Output the [X, Y] coordinate of the center of the cell containing the given text.  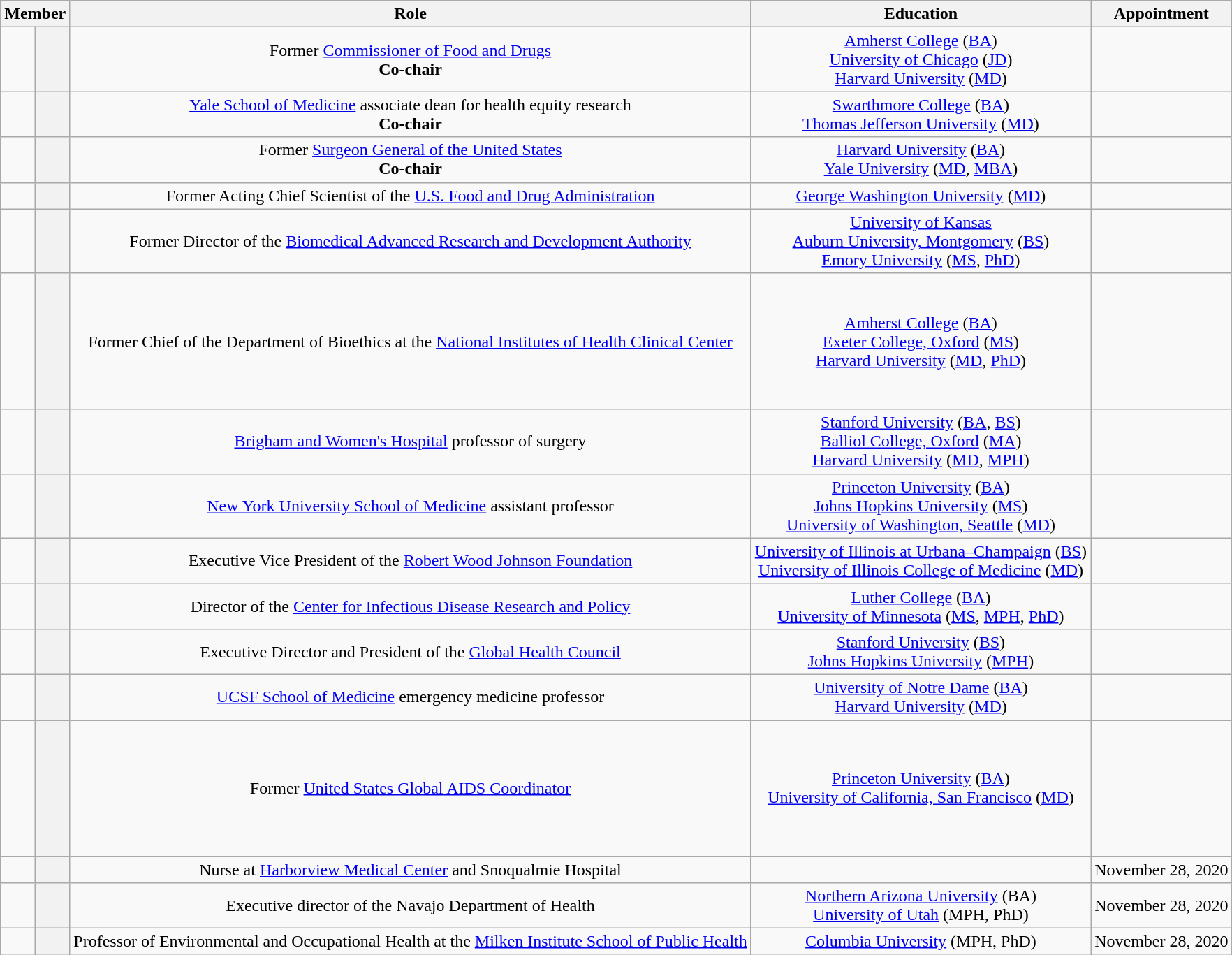
Professor of Environmental and Occupational Health at the Milken Institute School of Public Health [411, 942]
Appointment [1161, 14]
Executive Vice President of the Robert Wood Johnson Foundation [411, 560]
Executive Director and President of the Global Health Council [411, 651]
New York University School of Medicine assistant professor [411, 506]
Amherst College (BA)Exeter College, Oxford (MS)Harvard University (MD, PhD) [921, 341]
Former Director of the Biomedical Advanced Research and Development Authority [411, 241]
Former Acting Chief Scientist of the U.S. Food and Drug Administration [411, 196]
Education [921, 14]
Former Surgeon General of the United StatesCo-chair [411, 159]
University of Illinois at Urbana–Champaign (BS)University of Illinois College of Medicine (MD) [921, 560]
Princeton University (BA)Johns Hopkins University (MS)University of Washington, Seattle (MD) [921, 506]
Yale School of Medicine associate dean for health equity researchCo-chair [411, 115]
Princeton University (BA)University of California, San Francisco (MD) [921, 788]
Amherst College (BA)University of Chicago (JD)Harvard University (MD) [921, 59]
University of Notre Dame (BA)Harvard University (MD) [921, 697]
Executive director of the Navajo Department of Health [411, 905]
University of KansasAuburn University, Montgomery (BS)Emory University (MS, PhD) [921, 241]
Former Chief of the Department of Bioethics at the National Institutes of Health Clinical Center [411, 341]
Stanford University (BA, BS)Balliol College, Oxford (MA)Harvard University (MD, MPH) [921, 442]
Swarthmore College (BA)Thomas Jefferson University (MD) [921, 115]
Former Commissioner of Food and DrugsCo-chair [411, 59]
Columbia University (MPH, PhD) [921, 942]
Nurse at Harborview Medical Center and Snoqualmie Hospital [411, 870]
Harvard University (BA)Yale University (MD, MBA) [921, 159]
UCSF School of Medicine emergency medicine professor [411, 697]
Member [35, 14]
Stanford University (BS)Johns Hopkins University (MPH) [921, 651]
Role [411, 14]
Director of the Center for Infectious Disease Research and Policy [411, 606]
Brigham and Women's Hospital professor of surgery [411, 442]
George Washington University (MD) [921, 196]
Luther College (BA)University of Minnesota (MS, MPH, PhD) [921, 606]
Former United States Global AIDS Coordinator [411, 788]
Northern Arizona University (BA)University of Utah (MPH, PhD) [921, 905]
